Extract the [x, y] coordinate from the center of the cell holding the provided text.  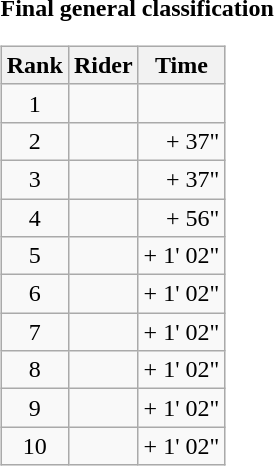
5 [34, 256]
7 [34, 332]
+ 56" [182, 217]
8 [34, 370]
Time [182, 65]
3 [34, 179]
Rank [34, 65]
9 [34, 408]
6 [34, 294]
2 [34, 141]
Rider [103, 65]
1 [34, 103]
10 [34, 446]
4 [34, 217]
